Detect which cell encompasses the target text, then output its (X, Y) center coordinate. 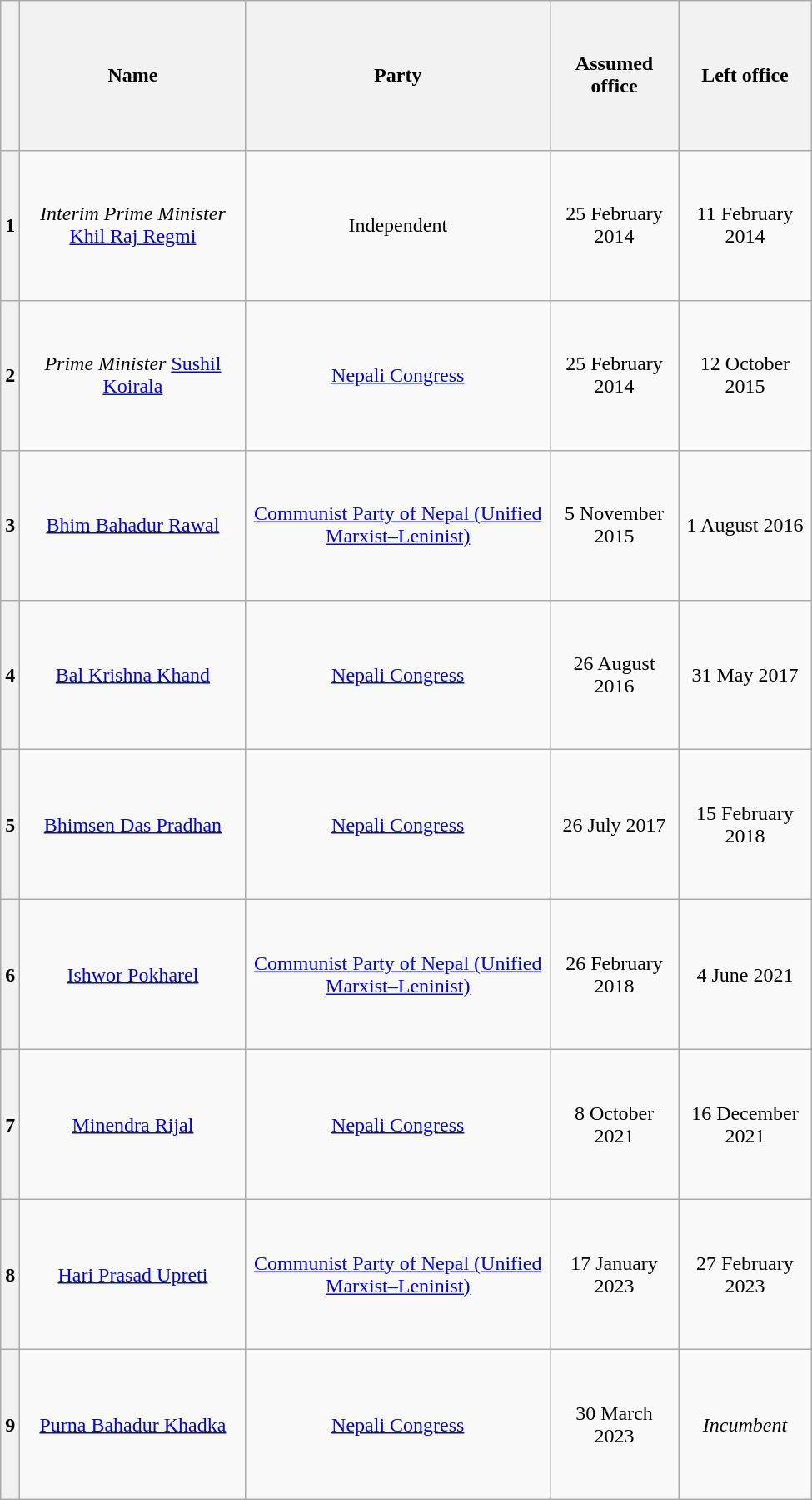
7 (10, 1125)
31 May 2017 (745, 675)
11 February 2014 (745, 226)
Left office (745, 76)
Minendra Rijal (133, 1125)
5 (10, 825)
Ishwor Pokharel (133, 975)
16 December 2021 (745, 1125)
9 (10, 1424)
5 November 2015 (614, 525)
8 (10, 1274)
2 (10, 375)
Bhim Bahadur Rawal (133, 525)
17 January 2023 (614, 1274)
26 February 2018 (614, 975)
Name (133, 76)
12 October 2015 (745, 375)
26 July 2017 (614, 825)
Party (398, 76)
8 October 2021 (614, 1125)
27 February 2023 (745, 1274)
Hari Prasad Upreti (133, 1274)
3 (10, 525)
Purna Bahadur Khadka (133, 1424)
Independent (398, 226)
1 (10, 226)
Assumed office (614, 76)
Prime Minister Sushil Koirala (133, 375)
Bal Krishna Khand (133, 675)
1 August 2016 (745, 525)
26 August 2016 (614, 675)
6 (10, 975)
30 March 2023 (614, 1424)
Incumbent (745, 1424)
4 (10, 675)
Interim Prime Minister Khil Raj Regmi (133, 226)
4 June 2021 (745, 975)
15 February 2018 (745, 825)
Bhimsen Das Pradhan (133, 825)
